Pinpoint the cell where the given text exists, returning its (X, Y) midpoint coordinate. 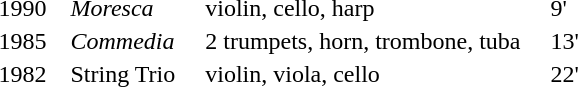
Commedia (135, 41)
2 trumpets, horn, trombone, tuba (375, 41)
